Locate the cell with the specified text and output its [X, Y] center coordinate. 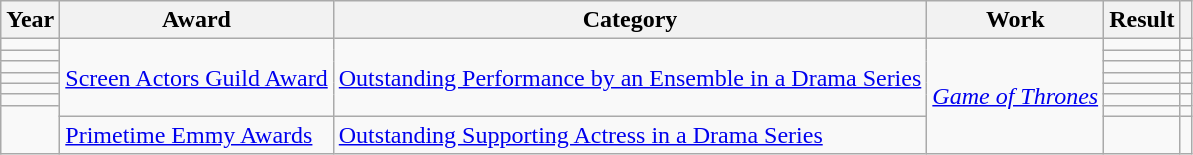
Outstanding Performance by an Ensemble in a Drama Series [630, 78]
Result [1142, 20]
Game of Thrones [1016, 97]
Primetime Emmy Awards [196, 135]
Work [1016, 20]
Year [30, 20]
Outstanding Supporting Actress in a Drama Series [630, 135]
Category [630, 20]
Award [196, 20]
Screen Actors Guild Award [196, 78]
